Determine the (x, y) coordinate at the center of the cell enclosing the given text.  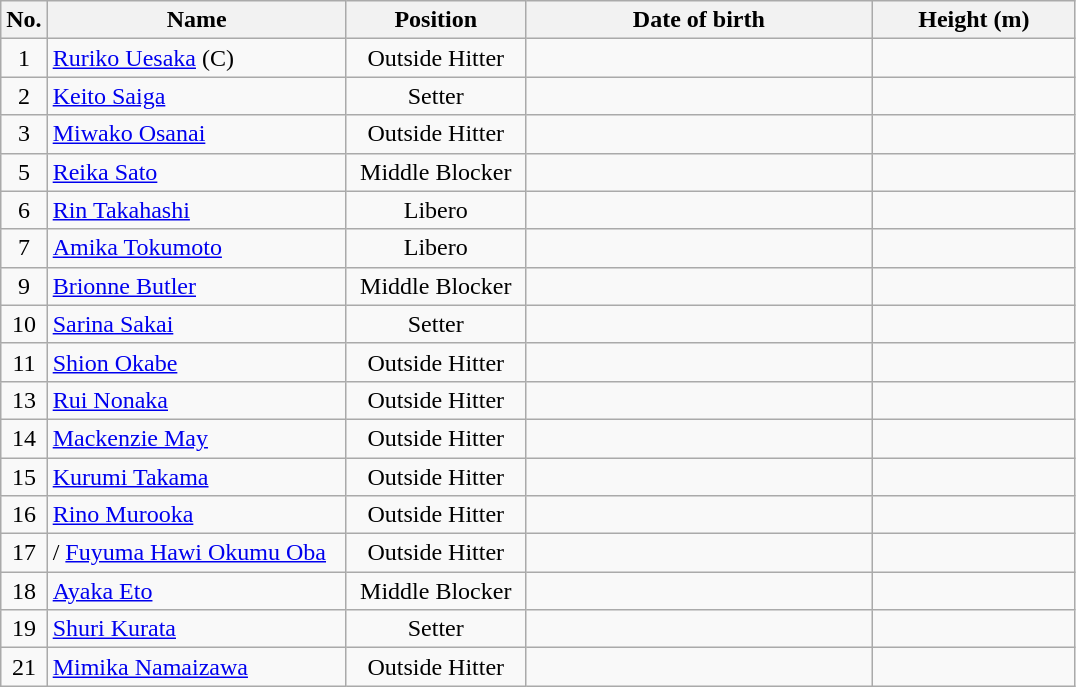
Keito Saiga (196, 96)
Rino Murooka (196, 515)
17 (24, 553)
14 (24, 438)
7 (24, 248)
21 (24, 667)
Miwako Osanai (196, 134)
5 (24, 172)
18 (24, 591)
Sarina Sakai (196, 324)
19 (24, 629)
Shion Okabe (196, 362)
Height (m) (974, 20)
Date of birth (698, 20)
Rui Nonaka (196, 400)
6 (24, 210)
Shuri Kurata (196, 629)
Mackenzie May (196, 438)
3 (24, 134)
Mimika Namaizawa (196, 667)
2 (24, 96)
Kurumi Takama (196, 477)
Position (436, 20)
Ruriko Uesaka (C) (196, 58)
10 (24, 324)
13 (24, 400)
1 (24, 58)
Reika Sato (196, 172)
/ Fuyuma Hawi Okumu Oba (196, 553)
Rin Takahashi (196, 210)
Amika Tokumoto (196, 248)
11 (24, 362)
Brionne Butler (196, 286)
Ayaka Eto (196, 591)
Name (196, 20)
16 (24, 515)
No. (24, 20)
15 (24, 477)
9 (24, 286)
